Identify which cell holds the provided text, then report its [x, y] central coordinate. 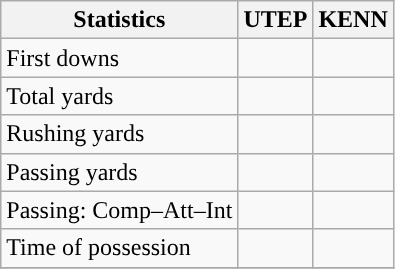
Total yards [120, 96]
Passing: Comp–Att–Int [120, 210]
Time of possession [120, 248]
Statistics [120, 20]
First downs [120, 58]
KENN [353, 20]
Rushing yards [120, 134]
Passing yards [120, 172]
UTEP [276, 20]
